Detect which cell encompasses the target text, then output its (X, Y) center coordinate. 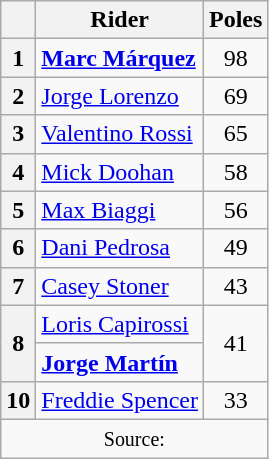
Jorge Lorenzo (120, 96)
Rider (120, 20)
49 (235, 248)
Source: (134, 438)
4 (18, 172)
Freddie Spencer (120, 400)
Poles (235, 20)
Valentino Rossi (120, 134)
Jorge Martín (120, 362)
8 (18, 343)
Dani Pedrosa (120, 248)
6 (18, 248)
Max Biaggi (120, 210)
Mick Doohan (120, 172)
10 (18, 400)
58 (235, 172)
1 (18, 58)
65 (235, 134)
43 (235, 286)
3 (18, 134)
5 (18, 210)
56 (235, 210)
7 (18, 286)
33 (235, 400)
2 (18, 96)
Casey Stoner (120, 286)
98 (235, 58)
Marc Márquez (120, 58)
Loris Capirossi (120, 324)
41 (235, 343)
69 (235, 96)
